Output the (X, Y) coordinate of the center of the cell containing the given text.  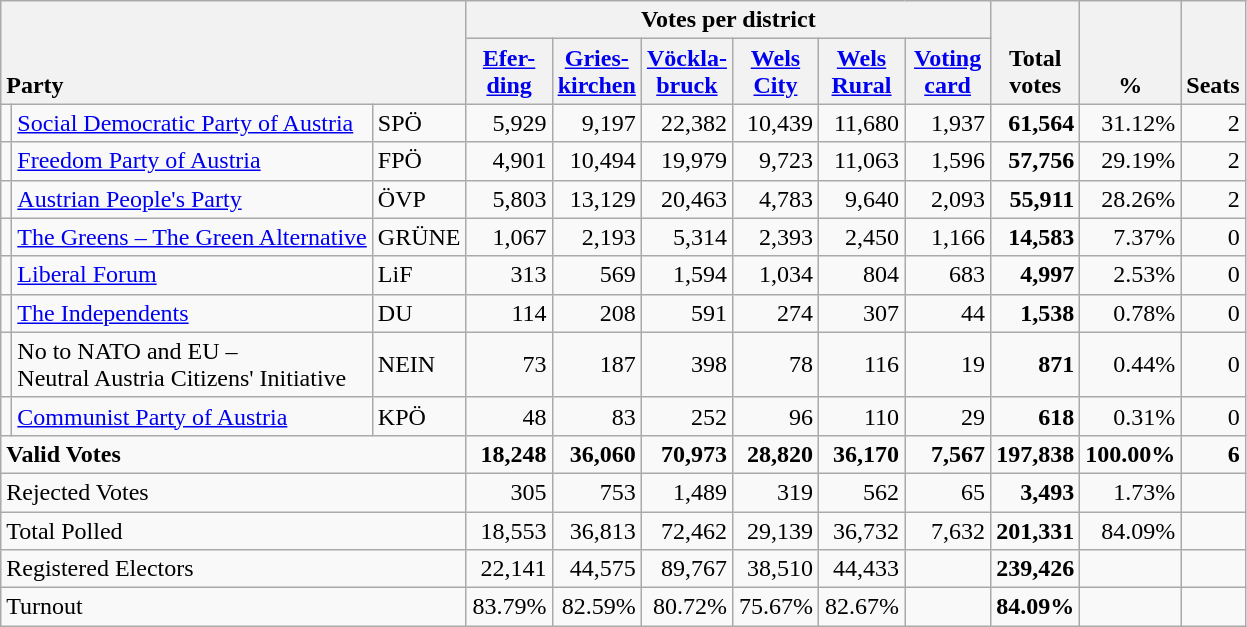
ÖVP (419, 199)
82.67% (862, 607)
10,439 (775, 123)
11,063 (862, 161)
Party (234, 52)
1,489 (686, 492)
Communist Party of Austria (192, 416)
Freedom Party of Austria (192, 161)
1,937 (948, 123)
319 (775, 492)
9,197 (596, 123)
100.00% (1130, 454)
5,314 (686, 237)
5,803 (509, 199)
201,331 (1036, 531)
1,594 (686, 275)
44,433 (862, 569)
22,382 (686, 123)
5,929 (509, 123)
19,979 (686, 161)
83.79% (509, 607)
FPÖ (419, 161)
36,732 (862, 531)
29.19% (1130, 161)
70,973 (686, 454)
29 (948, 416)
GRÜNE (419, 237)
The Greens – The Green Alternative (192, 237)
Social Democratic Party of Austria (192, 123)
80.72% (686, 607)
Austrian People's Party (192, 199)
83 (596, 416)
Seats (1213, 52)
14,583 (1036, 237)
44 (948, 313)
19 (948, 364)
4,901 (509, 161)
KPÖ (419, 416)
Rejected Votes (234, 492)
No to NATO and EU –Neutral Austria Citizens' Initiative (192, 364)
WelsCity (775, 72)
36,813 (596, 531)
274 (775, 313)
313 (509, 275)
591 (686, 313)
36,170 (862, 454)
Votingcard (948, 72)
4,997 (1036, 275)
28,820 (775, 454)
110 (862, 416)
252 (686, 416)
10,494 (596, 161)
Votes per district (728, 20)
116 (862, 364)
Liberal Forum (192, 275)
2,393 (775, 237)
22,141 (509, 569)
1.73% (1130, 492)
48 (509, 416)
LiF (419, 275)
7.37% (1130, 237)
562 (862, 492)
0.44% (1130, 364)
18,553 (509, 531)
114 (509, 313)
75.67% (775, 607)
57,756 (1036, 161)
DU (419, 313)
398 (686, 364)
2,193 (596, 237)
38,510 (775, 569)
WelsRural (862, 72)
0.31% (1130, 416)
307 (862, 313)
0.78% (1130, 313)
Valid Votes (234, 454)
1,034 (775, 275)
569 (596, 275)
2,450 (862, 237)
Total Polled (234, 531)
197,838 (1036, 454)
44,575 (596, 569)
4,783 (775, 199)
9,723 (775, 161)
18,248 (509, 454)
871 (1036, 364)
13,129 (596, 199)
618 (1036, 416)
1,166 (948, 237)
208 (596, 313)
NEIN (419, 364)
2,093 (948, 199)
11,680 (862, 123)
Gries-kirchen (596, 72)
28.26% (1130, 199)
Efer-ding (509, 72)
1,067 (509, 237)
2.53% (1130, 275)
Registered Electors (234, 569)
36,060 (596, 454)
305 (509, 492)
96 (775, 416)
29,139 (775, 531)
The Independents (192, 313)
7,632 (948, 531)
73 (509, 364)
239,426 (1036, 569)
61,564 (1036, 123)
20,463 (686, 199)
78 (775, 364)
9,640 (862, 199)
683 (948, 275)
89,767 (686, 569)
Vöckla-bruck (686, 72)
SPÖ (419, 123)
804 (862, 275)
% (1130, 52)
Totalvotes (1036, 52)
82.59% (596, 607)
187 (596, 364)
65 (948, 492)
3,493 (1036, 492)
Turnout (234, 607)
7,567 (948, 454)
1,596 (948, 161)
753 (596, 492)
6 (1213, 454)
55,911 (1036, 199)
1,538 (1036, 313)
31.12% (1130, 123)
72,462 (686, 531)
